Provide the [x, y] coordinate of the cell's center where the given text is located.  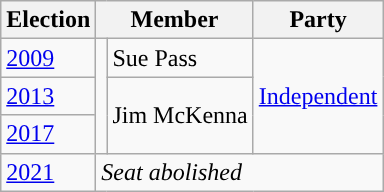
Jim McKenna [180, 115]
Sue Pass [180, 58]
2021 [48, 172]
Seat abolished [240, 172]
Member [174, 20]
Election [48, 20]
2013 [48, 96]
2017 [48, 134]
Party [318, 20]
2009 [48, 58]
Independent [318, 96]
